Return [x, y] of the center of cell containing provided text 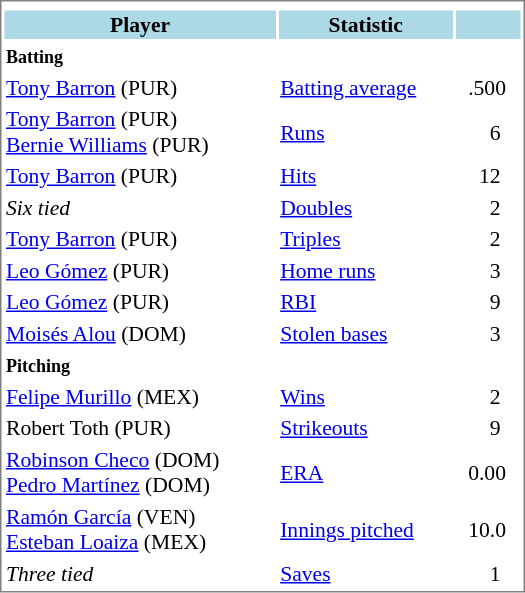
Felipe Murillo (MEX) [140, 396]
.500 [488, 88]
Stolen bases [366, 334]
Triples [366, 239]
Wins [366, 396]
Batting [140, 56]
Pitching [140, 365]
Batting average [366, 88]
Strikeouts [366, 428]
Ramón García (VEN)Esteban Loaiza (MEX) [140, 529]
Saves [366, 574]
Tony Barron (PUR)Bernie Williams (PUR) [140, 132]
Robert Toth (PUR) [140, 428]
Innings pitched [366, 529]
Player [140, 24]
Moisés Alou (DOM) [140, 334]
6 [488, 132]
Runs [366, 132]
Three tied [140, 574]
RBI [366, 302]
Statistic [366, 24]
Home runs [366, 270]
Robinson Checo (DOM)Pedro Martínez (DOM) [140, 473]
1 [488, 574]
Doubles [366, 208]
10.0 [488, 529]
Six tied [140, 208]
12 [488, 176]
ERA [366, 473]
0.00 [488, 473]
Hits [366, 176]
